Provide the (X, Y) coordinate of the cell's center where the given text is located.  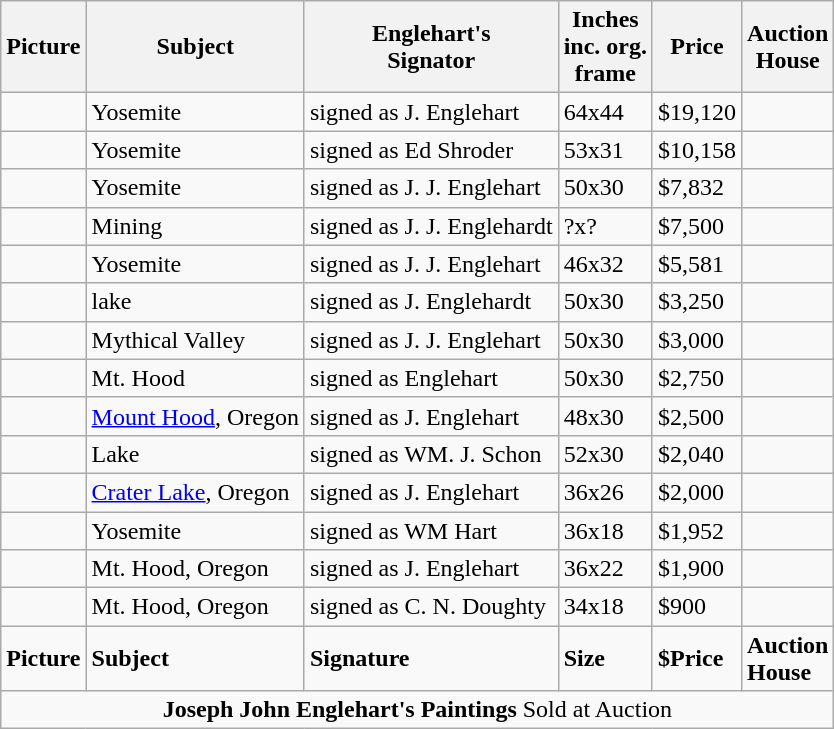
Englehart's Signator (431, 47)
$7,832 (696, 188)
$2,500 (696, 416)
$10,158 (696, 150)
Mount Hood, Oregon (195, 416)
Mining (195, 226)
Inches inc. org. frame (605, 47)
$Price (696, 658)
signed as Ed Shroder (431, 150)
signed as WM Hart (431, 531)
signed as J. J. Englehardt (431, 226)
Crater Lake, Oregon (195, 492)
$7,500 (696, 226)
$2,040 (696, 454)
$900 (696, 607)
$5,581 (696, 264)
$1,900 (696, 569)
Price (696, 47)
$3,250 (696, 302)
52x30 (605, 454)
lake (195, 302)
Signature (431, 658)
signed as WM. J. Schon (431, 454)
36x26 (605, 492)
64x44 (605, 112)
36x22 (605, 569)
Mt. Hood (195, 378)
Lake (195, 454)
34x18 (605, 607)
Size (605, 658)
Mythical Valley (195, 340)
$2,750 (696, 378)
$2,000 (696, 492)
signed as J. Englehardt (431, 302)
Joseph John Englehart's Paintings Sold at Auction (418, 710)
signed as Englehart (431, 378)
48x30 (605, 416)
$3,000 (696, 340)
36x18 (605, 531)
46x32 (605, 264)
?x? (605, 226)
$19,120 (696, 112)
53x31 (605, 150)
$1,952 (696, 531)
signed as C. N. Doughty (431, 607)
